Output the [X, Y] coordinate of the center of the cell containing the given text.  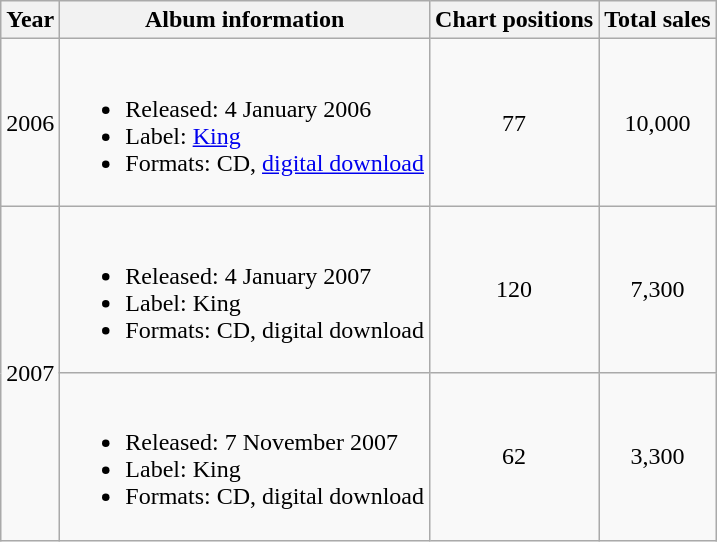
Album information [245, 20]
Released: 7 November 2007Label: KingFormats: CD, digital download [245, 456]
Released: 4 January 2006Label: KingFormats: CD, digital download [245, 122]
3,300 [658, 456]
2007 [30, 373]
Chart positions [514, 20]
Released: 4 January 2007Label: KingFormats: CD, digital download [245, 290]
Year [30, 20]
62 [514, 456]
10,000 [658, 122]
77 [514, 122]
2006 [30, 122]
Total sales [658, 20]
7,300 [658, 290]
120 [514, 290]
